Find where the given text appears and provide that cell's center as (X, Y) coordinate. 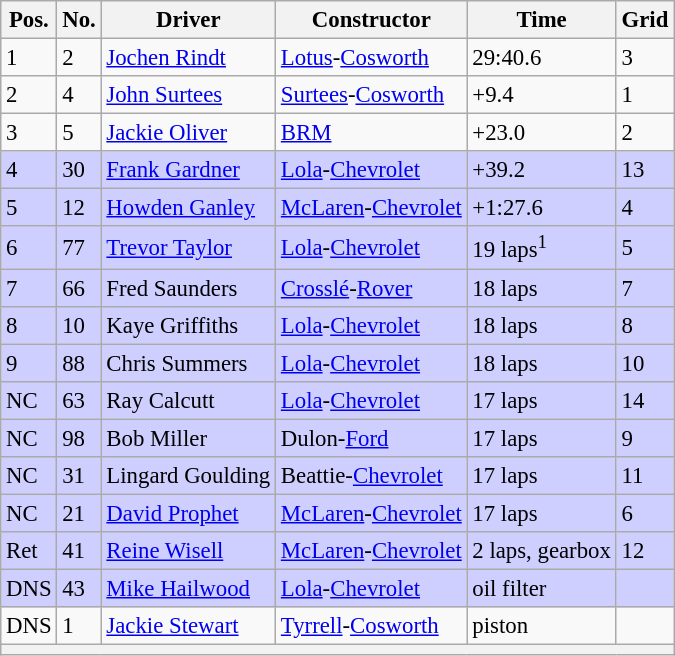
19 laps1 (542, 247)
Chris Summers (188, 363)
Lotus-Cosworth (372, 58)
Mike Hailwood (188, 588)
63 (79, 400)
Bob Miller (188, 438)
Fred Saunders (188, 288)
Constructor (372, 20)
Lingard Goulding (188, 476)
Time (542, 20)
Beattie-Chevrolet (372, 476)
Trevor Taylor (188, 247)
David Prophet (188, 513)
77 (79, 247)
Grid (644, 20)
14 (644, 400)
Kaye Griffiths (188, 325)
Howden Ganley (188, 208)
Frank Gardner (188, 170)
Reine Wisell (188, 551)
66 (79, 288)
43 (79, 588)
No. (79, 20)
29:40.6 (542, 58)
11 (644, 476)
98 (79, 438)
2 laps, gearbox (542, 551)
Tyrrell-Cosworth (372, 626)
Dulon-Ford (372, 438)
Ray Calcutt (188, 400)
+1:27.6 (542, 208)
Driver (188, 20)
Jochen Rindt (188, 58)
31 (79, 476)
+23.0 (542, 133)
30 (79, 170)
oil filter (542, 588)
BRM (372, 133)
Jackie Stewart (188, 626)
Pos. (29, 20)
+9.4 (542, 95)
Surtees-Cosworth (372, 95)
Ret (29, 551)
+39.2 (542, 170)
41 (79, 551)
13 (644, 170)
Jackie Oliver (188, 133)
John Surtees (188, 95)
Crosslé-Rover (372, 288)
piston (542, 626)
88 (79, 363)
21 (79, 513)
